Output the (x, y) coordinate of the center of the cell containing the given text.  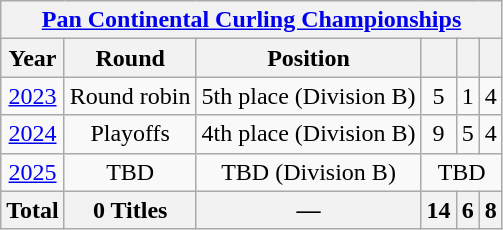
Round (130, 58)
5th place (Division B) (308, 96)
0 Titles (130, 210)
8 (490, 210)
Round robin (130, 96)
2023 (33, 96)
1 (468, 96)
Position (308, 58)
Pan Continental Curling Championships (252, 20)
Total (33, 210)
6 (468, 210)
— (308, 210)
TBD (Division B) (308, 172)
9 (438, 134)
2024 (33, 134)
14 (438, 210)
4th place (Division B) (308, 134)
Playoffs (130, 134)
Year (33, 58)
2025 (33, 172)
